Provide the [x, y] coordinate of the cell's center where the given text is located.  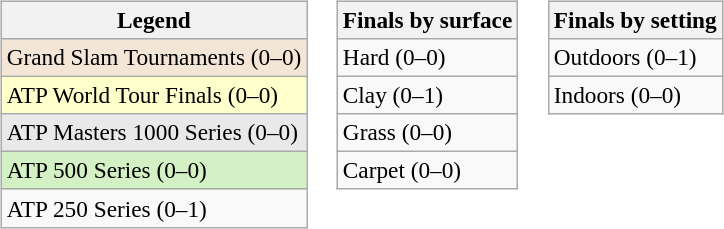
Indoors (0–0) [635, 95]
Grand Slam Tournaments (0–0) [154, 57]
Outdoors (0–1) [635, 57]
Finals by surface [427, 20]
Finals by setting [635, 20]
ATP World Tour Finals (0–0) [154, 95]
Carpet (0–0) [427, 171]
Legend [154, 20]
ATP 250 Series (0–1) [154, 208]
ATP 500 Series (0–0) [154, 171]
ATP Masters 1000 Series (0–0) [154, 133]
Clay (0–1) [427, 95]
Grass (0–0) [427, 133]
Hard (0–0) [427, 57]
